Capture the cell that displays the provided text and extract its [x, y] central coordinate. 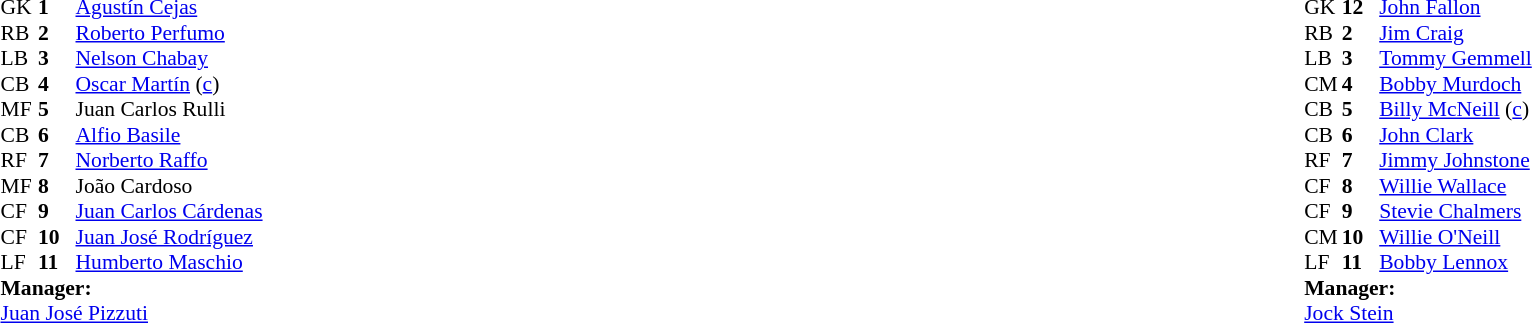
Willie Wallace [1456, 186]
Tommy Gemmell [1456, 59]
Oscar Martín (c) [170, 84]
Bobby Murdoch [1456, 84]
Roberto Perfumo [170, 33]
Juan Carlos Rulli [170, 109]
Billy McNeill (c) [1456, 109]
Juan José Rodríguez [170, 237]
Juan Carlos Cárdenas [170, 211]
Norberto Raffo [170, 161]
Alfio Basile [170, 135]
João Cardoso [170, 186]
Jim Craig [1456, 33]
Bobby Lennox [1456, 263]
Willie O'Neill [1456, 237]
Humberto Maschio [170, 263]
Jimmy Johnstone [1456, 161]
Stevie Chalmers [1456, 211]
Nelson Chabay [170, 59]
John Clark [1456, 135]
